Return the [X, Y] coordinate for the center point of the cell that contains the specified text.  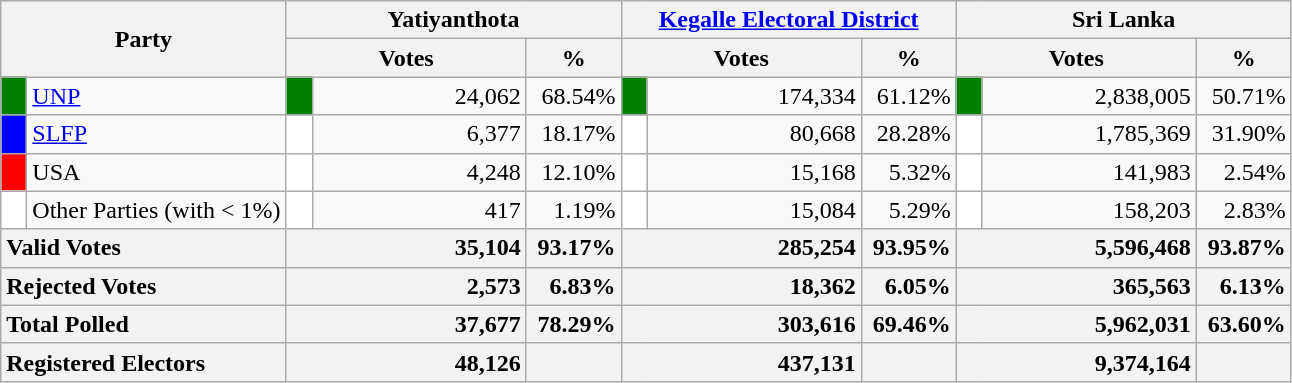
Valid Votes [144, 248]
2,838,005 [1089, 96]
15,084 [754, 210]
50.71% [1244, 96]
Sri Lanka [1124, 20]
174,334 [754, 96]
93.95% [908, 248]
2.83% [1244, 210]
69.46% [908, 324]
12.10% [574, 172]
437,131 [741, 362]
1.19% [574, 210]
48,126 [406, 362]
6.83% [574, 286]
5,596,468 [1076, 248]
6.05% [908, 286]
285,254 [741, 248]
6,377 [419, 134]
31.90% [1244, 134]
5.32% [908, 172]
35,104 [406, 248]
78.29% [574, 324]
80,668 [754, 134]
15,168 [754, 172]
5.29% [908, 210]
303,616 [741, 324]
18.17% [574, 134]
2.54% [1244, 172]
18,362 [741, 286]
Registered Electors [144, 362]
4,248 [419, 172]
Party [144, 39]
68.54% [574, 96]
Kegalle Electoral District [788, 20]
Rejected Votes [144, 286]
24,062 [419, 96]
UNP [156, 96]
28.28% [908, 134]
Other Parties (with < 1%) [156, 210]
2,573 [406, 286]
365,563 [1076, 286]
93.17% [574, 248]
Yatiyanthota [454, 20]
6.13% [1244, 286]
SLFP [156, 134]
Total Polled [144, 324]
93.87% [1244, 248]
61.12% [908, 96]
9,374,164 [1076, 362]
141,983 [1089, 172]
158,203 [1089, 210]
63.60% [1244, 324]
417 [419, 210]
5,962,031 [1076, 324]
1,785,369 [1089, 134]
USA [156, 172]
37,677 [406, 324]
